Detect which cell encompasses the target text, then output its (x, y) center coordinate. 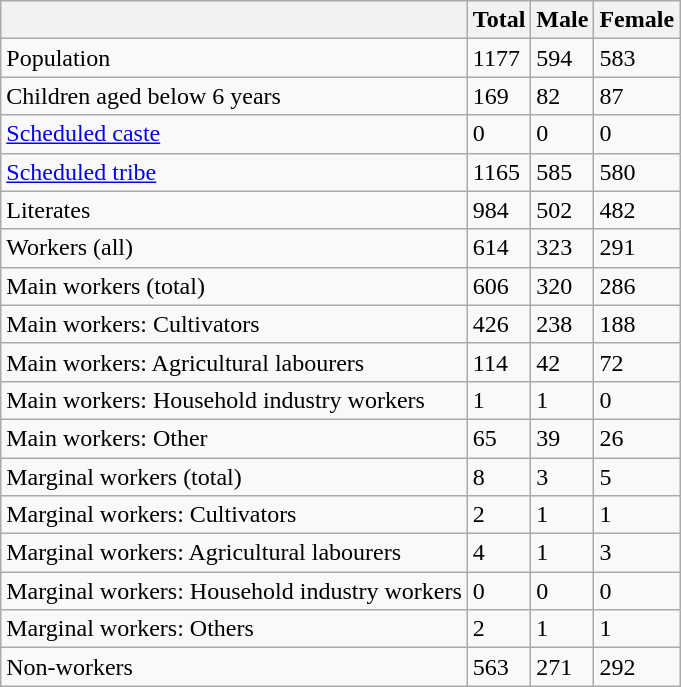
Main workers: Agricultural labourers (234, 362)
594 (562, 58)
Non-workers (234, 667)
Main workers: Other (234, 438)
114 (499, 362)
Marginal workers (total) (234, 477)
39 (562, 438)
291 (637, 248)
Scheduled caste (234, 134)
4 (499, 553)
42 (562, 362)
Scheduled tribe (234, 172)
Literates (234, 210)
Marginal workers: Agricultural labourers (234, 553)
482 (637, 210)
72 (637, 362)
Marginal workers: Cultivators (234, 515)
Marginal workers: Household industry workers (234, 591)
Main workers: Cultivators (234, 324)
26 (637, 438)
Male (562, 20)
585 (562, 172)
Population (234, 58)
580 (637, 172)
614 (499, 248)
320 (562, 286)
8 (499, 477)
5 (637, 477)
65 (499, 438)
Workers (all) (234, 248)
188 (637, 324)
984 (499, 210)
82 (562, 96)
Children aged below 6 years (234, 96)
Main workers: Household industry workers (234, 400)
286 (637, 286)
238 (562, 324)
Marginal workers: Others (234, 629)
292 (637, 667)
271 (562, 667)
426 (499, 324)
Total (499, 20)
1177 (499, 58)
563 (499, 667)
606 (499, 286)
1165 (499, 172)
583 (637, 58)
323 (562, 248)
502 (562, 210)
169 (499, 96)
Female (637, 20)
Main workers (total) (234, 286)
87 (637, 96)
